Pinpoint the cell where the given text exists, returning its [x, y] midpoint coordinate. 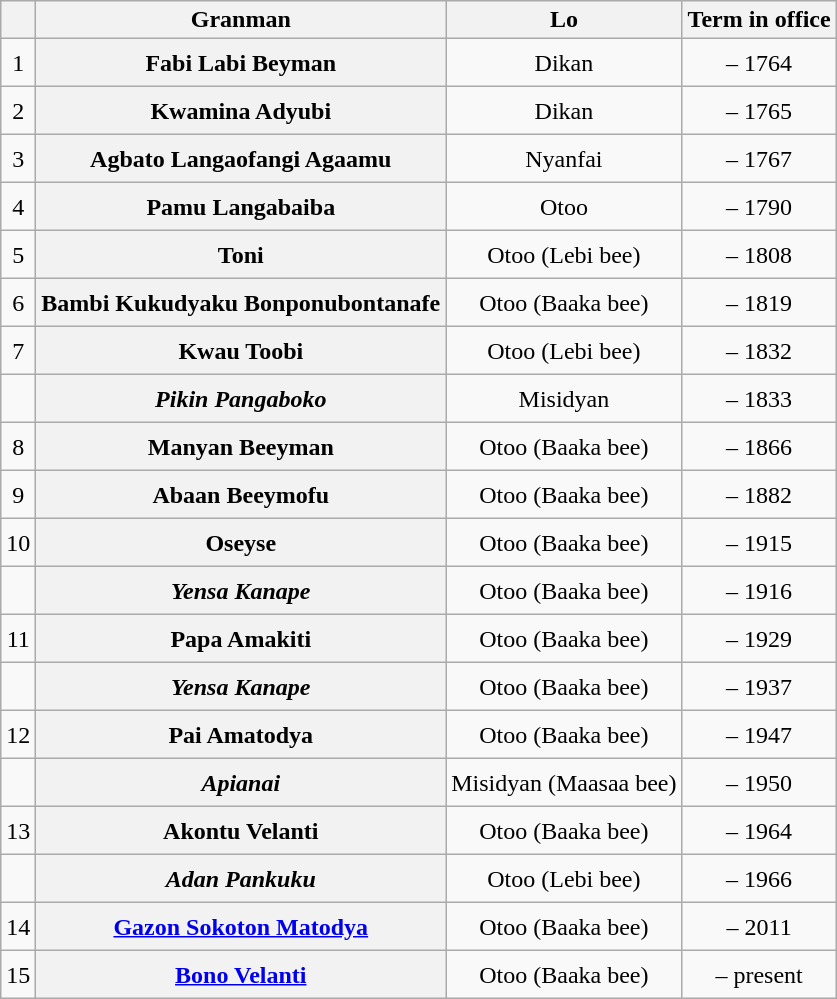
7 [18, 351]
Adan Pankuku [241, 879]
– 1950 [759, 783]
– 1808 [759, 255]
Kwau Toobi [241, 351]
Bambi Kukudyaku Bonponubontanafe [241, 303]
– 1964 [759, 831]
– 1764 [759, 63]
Apianai [241, 783]
– 2011 [759, 927]
9 [18, 495]
– 1866 [759, 447]
12 [18, 735]
8 [18, 447]
14 [18, 927]
Otoo [564, 207]
Kwamina Adyubi [241, 111]
Misidyan (Maasaa bee) [564, 783]
Pai Amatodya [241, 735]
– 1947 [759, 735]
Misidyan [564, 399]
Toni [241, 255]
Oseyse [241, 543]
– 1915 [759, 543]
Lo [564, 20]
Nyanfai [564, 159]
Manyan Beeyman [241, 447]
10 [18, 543]
– 1929 [759, 639]
– 1767 [759, 159]
Papa Amakiti [241, 639]
Term in office [759, 20]
Agbato Langaofangi Agaamu [241, 159]
Gazon Sokoton Matodya [241, 927]
– 1819 [759, 303]
Bono Velanti [241, 975]
– 1882 [759, 495]
Akontu Velanti [241, 831]
– 1832 [759, 351]
– 1966 [759, 879]
– 1790 [759, 207]
– 1937 [759, 687]
Pikin Pangaboko [241, 399]
Abaan Beeymofu [241, 495]
Pamu Langabaiba [241, 207]
Granman [241, 20]
15 [18, 975]
6 [18, 303]
– 1916 [759, 591]
– 1833 [759, 399]
Fabi Labi Beyman [241, 63]
– 1765 [759, 111]
1 [18, 63]
– present [759, 975]
11 [18, 639]
5 [18, 255]
2 [18, 111]
4 [18, 207]
3 [18, 159]
13 [18, 831]
